Scan for the cell matching the given text and deliver its (X, Y) coordinate at center. 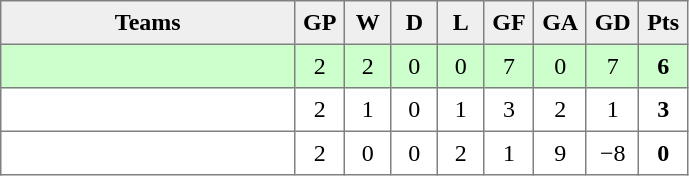
GP (320, 23)
D (414, 23)
GA (560, 23)
6 (663, 66)
Pts (663, 23)
W (368, 23)
GF (509, 23)
Teams (148, 23)
GD (612, 23)
9 (560, 153)
L (461, 23)
−8 (612, 153)
